Detect which cell encompasses the target text, then output its [X, Y] center coordinate. 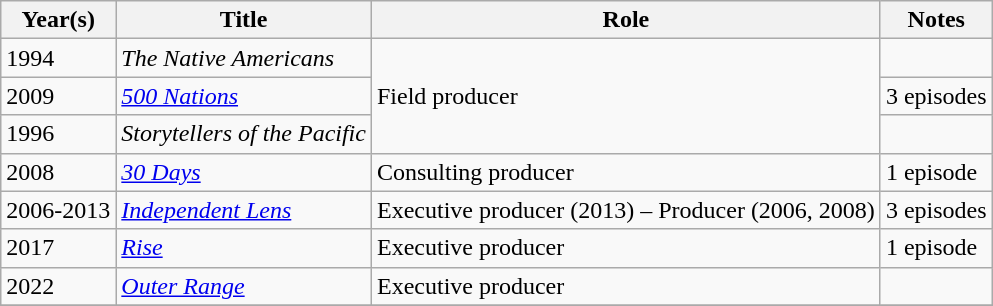
2009 [58, 96]
2008 [58, 172]
1994 [58, 58]
Title [244, 20]
Executive producer (2013) – Producer (2006, 2008) [626, 210]
500 Nations [244, 96]
Outer Range [244, 286]
1996 [58, 134]
2017 [58, 248]
2006-2013 [58, 210]
Independent Lens [244, 210]
Notes [936, 20]
Storytellers of the Pacific [244, 134]
2022 [58, 286]
The Native Americans [244, 58]
Year(s) [58, 20]
Rise [244, 248]
Role [626, 20]
Consulting producer [626, 172]
Field producer [626, 96]
30 Days [244, 172]
